Find where the given text appears and provide that cell's center as [X, Y] coordinate. 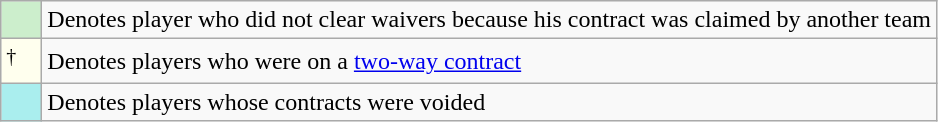
Denotes player who did not clear waivers because his contract was claimed by another team [490, 20]
Denotes players who were on a two-way contract [490, 62]
† [22, 62]
Denotes players whose contracts were voided [490, 102]
